For the text-containing cell, return its midpoint in (x, y) coordinate format. 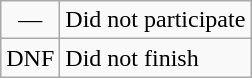
— (30, 20)
Did not participate (156, 20)
DNF (30, 58)
Did not finish (156, 58)
